Determine the [X, Y] coordinate at the center of the cell enclosing the given text.  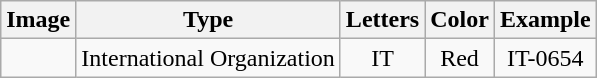
IT-0654 [545, 58]
Red [460, 58]
International Organization [208, 58]
Example [545, 20]
Image [38, 20]
Letters [382, 20]
IT [382, 58]
Type [208, 20]
Color [460, 20]
